Find where the given text appears and provide that cell's center as (X, Y) coordinate. 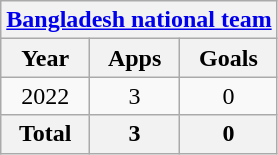
2022 (46, 96)
Apps (135, 58)
Goals (229, 58)
Total (46, 134)
Year (46, 58)
Bangladesh national team (139, 20)
